Return [x, y] of the center of cell containing provided text 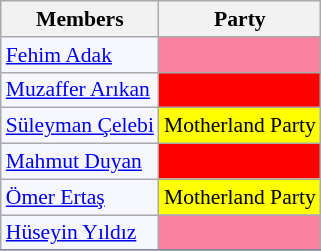
Hüseyin Yıldız [80, 233]
Ömer Ertaş [80, 197]
Party [240, 19]
Fehim Adak [80, 55]
Süleyman Çelebi [80, 126]
Mahmut Duyan [80, 162]
Members [80, 19]
Muzaffer Arıkan [80, 90]
